Return [x, y] of the center of cell containing provided text 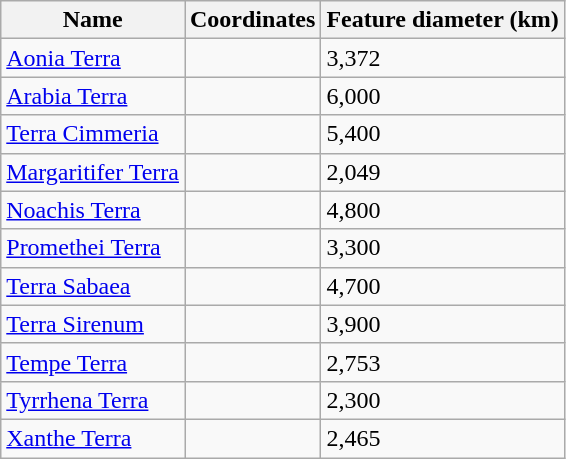
Name [93, 20]
2,465 [442, 438]
4,700 [442, 286]
Tempe Terra [93, 362]
Terra Cimmeria [93, 134]
3,900 [442, 324]
Terra Sabaea [93, 286]
Coordinates [252, 20]
2,300 [442, 400]
Tyrrhena Terra [93, 400]
Feature diameter (km) [442, 20]
3,372 [442, 58]
Arabia Terra [93, 96]
Margaritifer Terra [93, 172]
3,300 [442, 248]
Xanthe Terra [93, 438]
6,000 [442, 96]
Noachis Terra [93, 210]
2,753 [442, 362]
2,049 [442, 172]
Promethei Terra [93, 248]
Terra Sirenum [93, 324]
4,800 [442, 210]
Aonia Terra [93, 58]
5,400 [442, 134]
